Detect which cell encompasses the target text, then output its (X, Y) center coordinate. 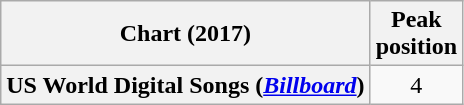
4 (416, 85)
Chart (2017) (186, 34)
US World Digital Songs (Billboard) (186, 85)
Peakposition (416, 34)
